Locate the cell with the specified text and output its (X, Y) center coordinate. 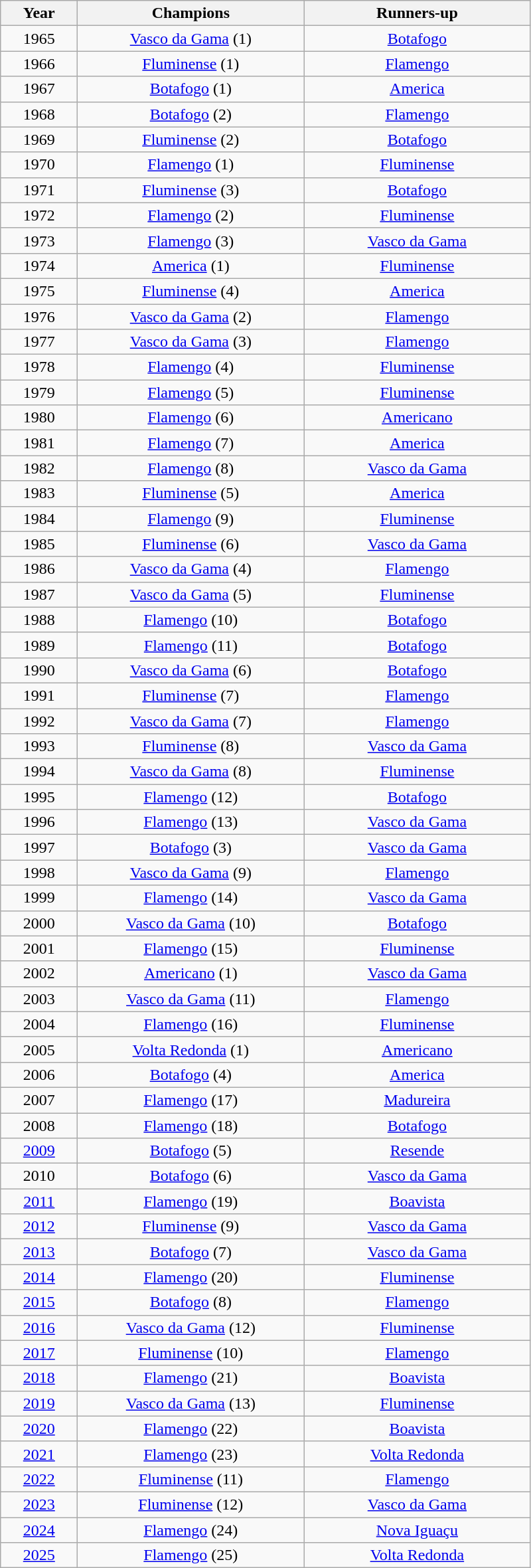
1978 (39, 367)
1982 (39, 468)
2019 (39, 1403)
Fluminense (6) (191, 544)
2014 (39, 1277)
2004 (39, 1024)
1994 (39, 772)
Vasco da Gama (6) (191, 670)
1984 (39, 519)
Fluminense (10) (191, 1353)
Flamengo (7) (191, 443)
2015 (39, 1302)
1986 (39, 569)
2010 (39, 1176)
1972 (39, 215)
Botafogo (1) (191, 89)
1966 (39, 64)
1996 (39, 822)
2016 (39, 1328)
Fluminense (1) (191, 64)
1968 (39, 114)
Flamengo (11) (191, 645)
Flamengo (20) (191, 1277)
1993 (39, 746)
2020 (39, 1429)
Botafogo (6) (191, 1176)
2005 (39, 1049)
Flamengo (14) (191, 898)
Year (39, 13)
Madureira (417, 1100)
Vasco da Gama (7) (191, 721)
1969 (39, 139)
1999 (39, 898)
Flamengo (21) (191, 1378)
1990 (39, 670)
1987 (39, 594)
Botafogo (8) (191, 1302)
2012 (39, 1227)
Botafogo (7) (191, 1252)
Vasco da Gama (11) (191, 999)
1977 (39, 342)
Vasco da Gama (8) (191, 772)
1967 (39, 89)
Flamengo (18) (191, 1126)
Vasco da Gama (12) (191, 1328)
2013 (39, 1252)
1973 (39, 240)
Fluminense (4) (191, 291)
Flamengo (8) (191, 468)
Flamengo (10) (191, 620)
Flamengo (5) (191, 392)
Flamengo (19) (191, 1201)
1988 (39, 620)
2008 (39, 1126)
2024 (39, 1529)
Fluminense (9) (191, 1227)
2002 (39, 974)
Flamengo (6) (191, 418)
Champions (191, 13)
2023 (39, 1504)
Fluminense (11) (191, 1479)
1983 (39, 493)
Flamengo (12) (191, 797)
Vasco da Gama (9) (191, 873)
Vasco da Gama (10) (191, 923)
Fluminense (2) (191, 139)
Volta Redonda (1) (191, 1049)
Flamengo (24) (191, 1529)
2017 (39, 1353)
2009 (39, 1151)
Americano (1) (191, 974)
2001 (39, 948)
Fluminense (3) (191, 190)
Fluminense (12) (191, 1504)
2022 (39, 1479)
Runners-up (417, 13)
Flamengo (25) (191, 1555)
1976 (39, 317)
Flamengo (2) (191, 215)
America (1) (191, 266)
1975 (39, 291)
Resende (417, 1151)
Flamengo (23) (191, 1454)
2006 (39, 1075)
1989 (39, 645)
1965 (39, 39)
Vasco da Gama (2) (191, 317)
1998 (39, 873)
Flamengo (15) (191, 948)
Flamengo (13) (191, 822)
Flamengo (4) (191, 367)
1974 (39, 266)
1979 (39, 392)
Flamengo (9) (191, 519)
1985 (39, 544)
1997 (39, 847)
1992 (39, 721)
Fluminense (5) (191, 493)
2011 (39, 1201)
2003 (39, 999)
Flamengo (17) (191, 1100)
Botafogo (5) (191, 1151)
Vasco da Gama (4) (191, 569)
1980 (39, 418)
1995 (39, 797)
2018 (39, 1378)
1991 (39, 695)
Botafogo (2) (191, 114)
Vasco da Gama (13) (191, 1403)
1981 (39, 443)
Flamengo (3) (191, 240)
Flamengo (1) (191, 165)
Fluminense (8) (191, 746)
2025 (39, 1555)
2000 (39, 923)
Vasco da Gama (5) (191, 594)
1970 (39, 165)
Fluminense (7) (191, 695)
Vasco da Gama (1) (191, 39)
Botafogo (3) (191, 847)
Nova Iguaçu (417, 1529)
Flamengo (16) (191, 1024)
Botafogo (4) (191, 1075)
2021 (39, 1454)
Flamengo (22) (191, 1429)
1971 (39, 190)
Vasco da Gama (3) (191, 342)
2007 (39, 1100)
